Pinpoint the cell where the given text exists, returning its [x, y] midpoint coordinate. 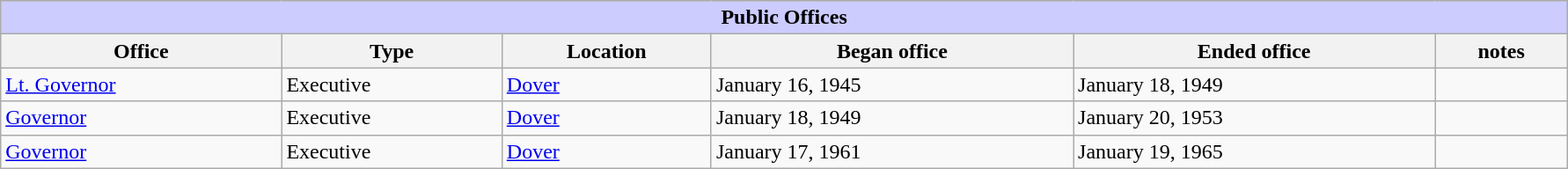
Ended office [1255, 51]
notes [1501, 51]
Public Offices [785, 18]
Type [392, 51]
January 19, 1965 [1255, 151]
Began office [892, 51]
January 17, 1961 [892, 151]
Lt. Governor [141, 84]
January 16, 1945 [892, 84]
Location [606, 51]
January 20, 1953 [1255, 118]
Office [141, 51]
